Capture the cell that displays the provided text and extract its [X, Y] central coordinate. 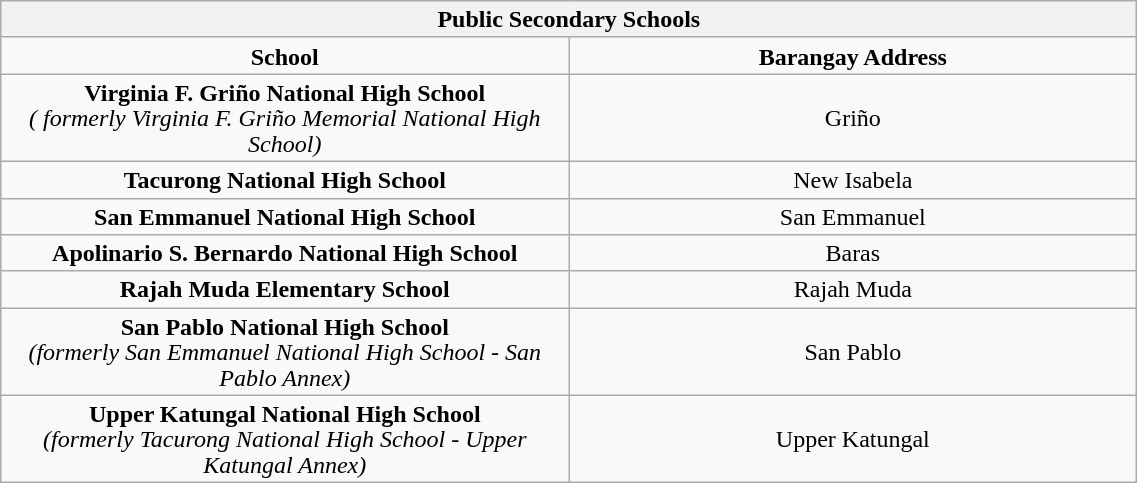
Public Secondary Schools [569, 20]
Upper Katungal [853, 439]
Rajah Muda [853, 290]
San Emmanuel [853, 216]
Barangay Address [853, 56]
Baras [853, 254]
Griño [853, 118]
New Isabela [853, 180]
School [285, 56]
Upper Katungal National High School(formerly Tacurong National High School - Upper Katungal Annex) [285, 439]
Tacurong National High School [285, 180]
Rajah Muda Elementary School [285, 290]
San Pablo National High School(formerly San Emmanuel National High School - San Pablo Annex) [285, 352]
San Pablo [853, 352]
Apolinario S. Bernardo National High School [285, 254]
Virginia F. Griño National High School( formerly Virginia F. Griño Memorial National High School) [285, 118]
San Emmanuel National High School [285, 216]
